Provide the (x, y) coordinate of the cell's center where the given text is located.  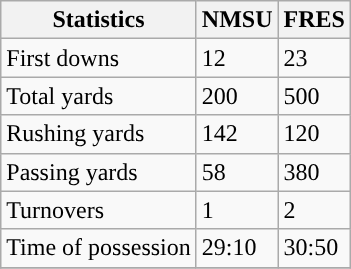
142 (237, 134)
200 (237, 96)
Passing yards (99, 172)
Turnovers (99, 210)
Total yards (99, 96)
380 (314, 172)
30:50 (314, 248)
58 (237, 172)
29:10 (237, 248)
120 (314, 134)
Statistics (99, 20)
NMSU (237, 20)
Time of possession (99, 248)
1 (237, 210)
500 (314, 96)
23 (314, 58)
12 (237, 58)
First downs (99, 58)
FRES (314, 20)
Rushing yards (99, 134)
2 (314, 210)
